For the text-containing cell, return its midpoint in (X, Y) coordinate format. 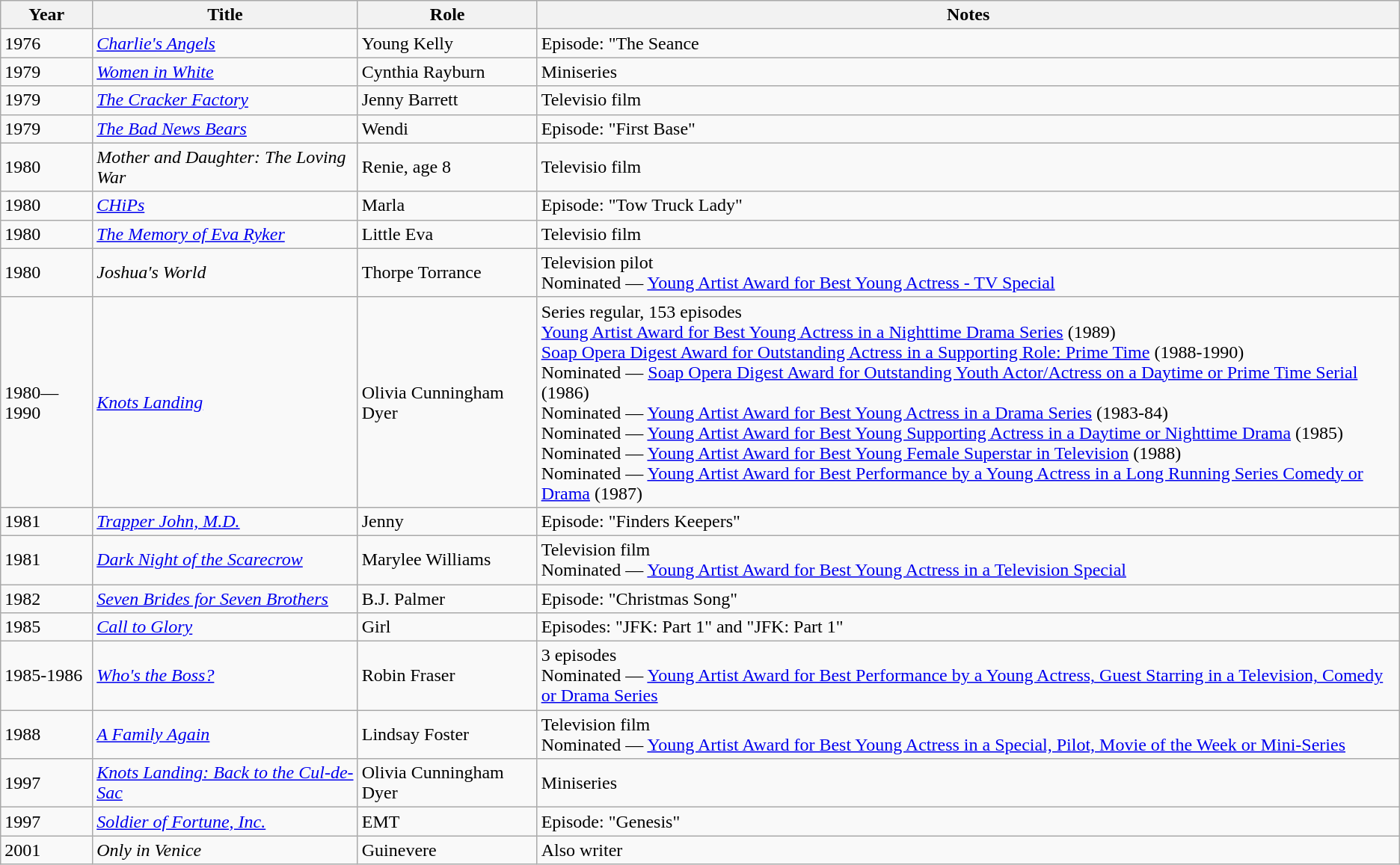
2001 (46, 850)
Episode: "Christmas Song" (968, 599)
The Cracker Factory (226, 100)
Mother and Daughter: The Loving War (226, 167)
Television filmNominated — Young Artist Award for Best Young Actress in a Television Special (968, 559)
Episode: "Finders Keepers" (968, 521)
Soldier of Fortune, Inc. (226, 822)
A Family Again (226, 734)
The Memory of Eva Ryker (226, 234)
Renie, age 8 (447, 167)
3 episodesNominated — Young Artist Award for Best Performance by a Young Actress, Guest Starring in a Television, Comedy or Drama Series (968, 676)
Knots Landing (226, 402)
Jenny Barrett (447, 100)
1985-1986 (46, 676)
Thorpe Torrance (447, 272)
Episode: "The Seance (968, 43)
Young Kelly (447, 43)
Episodes: "JFK: Part 1" and "JFK: Part 1" (968, 627)
CHiPs (226, 206)
Marla (447, 206)
Who's the Boss? (226, 676)
EMT (447, 822)
Year (46, 15)
Women in White (226, 72)
Television pilotNominated — Young Artist Award for Best Young Actress - TV Special (968, 272)
Joshua's World (226, 272)
1982 (46, 599)
1976 (46, 43)
Cynthia Rayburn (447, 72)
Episode: "Genesis" (968, 822)
Robin Fraser (447, 676)
Charlie's Angels (226, 43)
Only in Venice (226, 850)
Television filmNominated — Young Artist Award for Best Young Actress in a Special, Pilot, Movie of the Week or Mini-Series (968, 734)
B.J. Palmer (447, 599)
Wendi (447, 129)
Call to Glory (226, 627)
Notes (968, 15)
Also writer (968, 850)
Knots Landing: Back to the Cul-de-Sac (226, 784)
Episode: "First Base" (968, 129)
Dark Night of the Scarecrow (226, 559)
Seven Brides for Seven Brothers (226, 599)
Role (447, 15)
Guinevere (447, 850)
1980—1990 (46, 402)
Jenny (447, 521)
Title (226, 15)
Lindsay Foster (447, 734)
Marylee Williams (447, 559)
The Bad News Bears (226, 129)
Little Eva (447, 234)
Trapper John, M.D. (226, 521)
1985 (46, 627)
Girl (447, 627)
Episode: "Tow Truck Lady" (968, 206)
1988 (46, 734)
